Return the [X, Y] coordinate for the center point of the cell that contains the specified text.  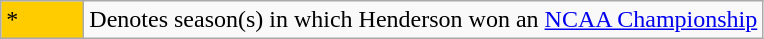
* [42, 20]
Denotes season(s) in which Henderson won an NCAA Championship [424, 20]
